Provide the (x, y) coordinate of the cell's center where the given text is located.  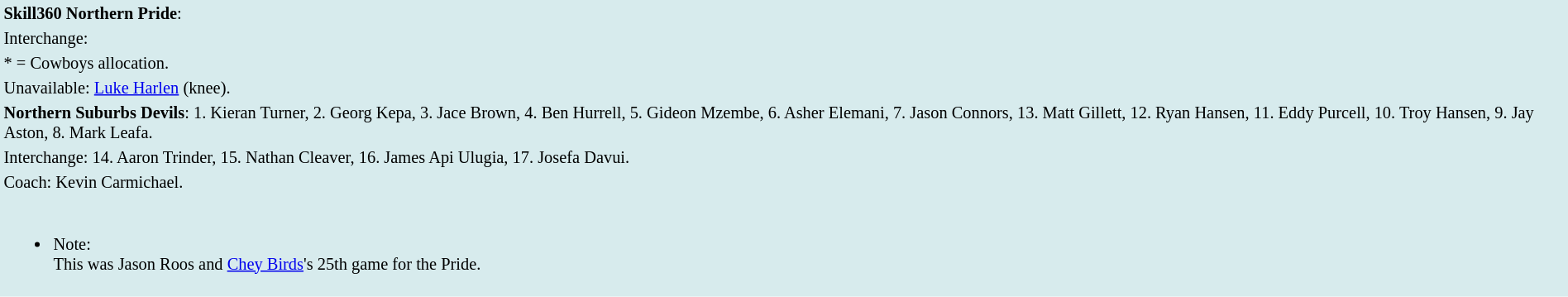
Note: This was Jason Roos and Chey Birds's 25th game for the Pride. (784, 244)
Skill360 Northern Pride: (784, 13)
Unavailable: Luke Harlen (knee). (784, 88)
* = Cowboys allocation. (784, 63)
Coach: Kevin Carmichael. (784, 182)
Interchange: (784, 38)
Interchange: 14. Aaron Trinder, 15. Nathan Cleaver, 16. James Api Ulugia, 17. Josefa Davui. (784, 157)
